Provide the (x, y) coordinate of the cell's center where the given text is located.  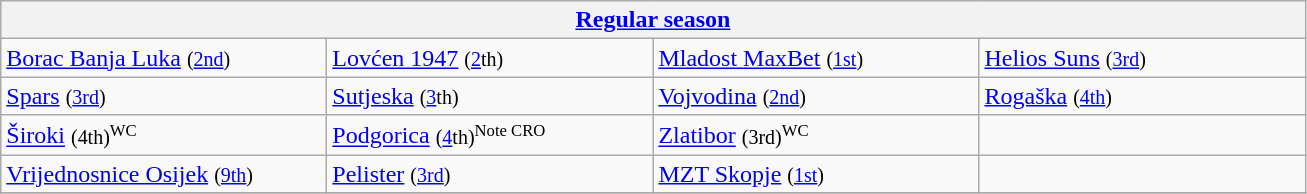
Sutjeska (3th) (490, 96)
Široki (4th)WC (164, 135)
Spars (3rd) (164, 96)
Zlatibor (3rd)WC (816, 135)
Mladost MaxBet (1st) (816, 58)
Pelister (3rd) (490, 174)
Helios Suns (3rd) (1142, 58)
Vrijednosnice Osijek (9th) (164, 174)
Podgorica (4th)Note CRO (490, 135)
Lovćen 1947 (2th) (490, 58)
Rogaška (4th) (1142, 96)
Regular season (653, 20)
Vojvodina (2nd) (816, 96)
Borac Banja Luka (2nd) (164, 58)
MZT Skopje (1st) (816, 174)
